Output the [X, Y] coordinate of the center of the cell containing the given text.  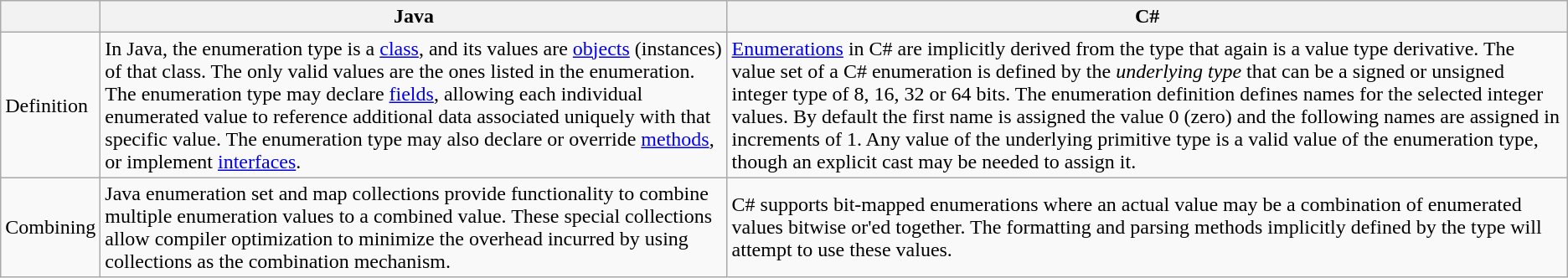
Combining [50, 228]
Definition [50, 106]
C# [1148, 17]
Java [414, 17]
